Locate the cell with the specified text and output its [x, y] center coordinate. 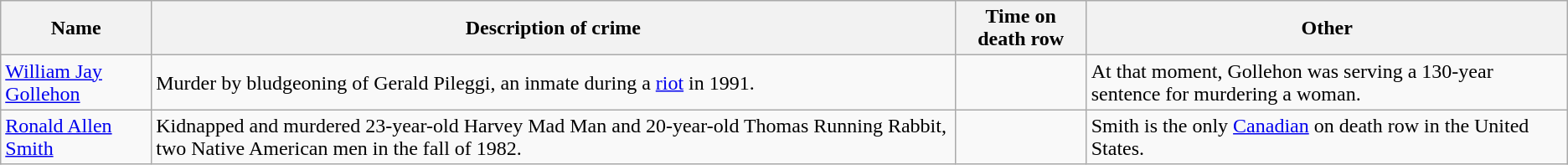
Time on death row [1020, 28]
Description of crime [553, 28]
Smith is the only Canadian on death row in the United States. [1327, 137]
Name [76, 28]
Murder by bludgeoning of Gerald Pileggi, an inmate during a riot in 1991. [553, 82]
Other [1327, 28]
Kidnapped and murdered 23-year-old Harvey Mad Man and 20-year-old Thomas Running Rabbit, two Native American men in the fall of 1982. [553, 137]
William Jay Gollehon [76, 82]
Ronald Allen Smith [76, 137]
At that moment, Gollehon was serving a 130-year sentence for murdering a woman. [1327, 82]
